Extract the [X, Y] coordinate from the center of the cell holding the provided text.  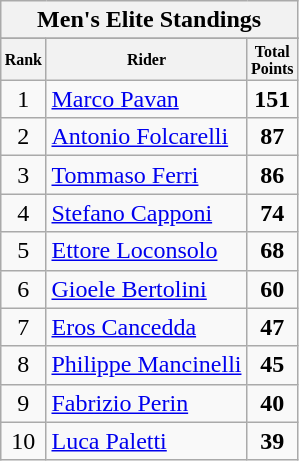
Men's Elite Standings [150, 20]
9 [24, 403]
8 [24, 365]
Marco Pavan [146, 99]
47 [272, 327]
39 [272, 441]
3 [24, 175]
10 [24, 441]
Gioele Bertolini [146, 289]
45 [272, 365]
86 [272, 175]
Ettore Loconsolo [146, 251]
2 [24, 137]
4 [24, 213]
Rider [146, 60]
68 [272, 251]
5 [24, 251]
87 [272, 137]
Stefano Capponi [146, 213]
1 [24, 99]
Luca Paletti [146, 441]
Tommaso Ferri [146, 175]
74 [272, 213]
TotalPoints [272, 60]
60 [272, 289]
Antonio Folcarelli [146, 137]
7 [24, 327]
151 [272, 99]
Eros Cancedda [146, 327]
40 [272, 403]
Fabrizio Perin [146, 403]
Rank [24, 60]
6 [24, 289]
Philippe Mancinelli [146, 365]
